Find where the given text appears and provide that cell's center as (x, y) coordinate. 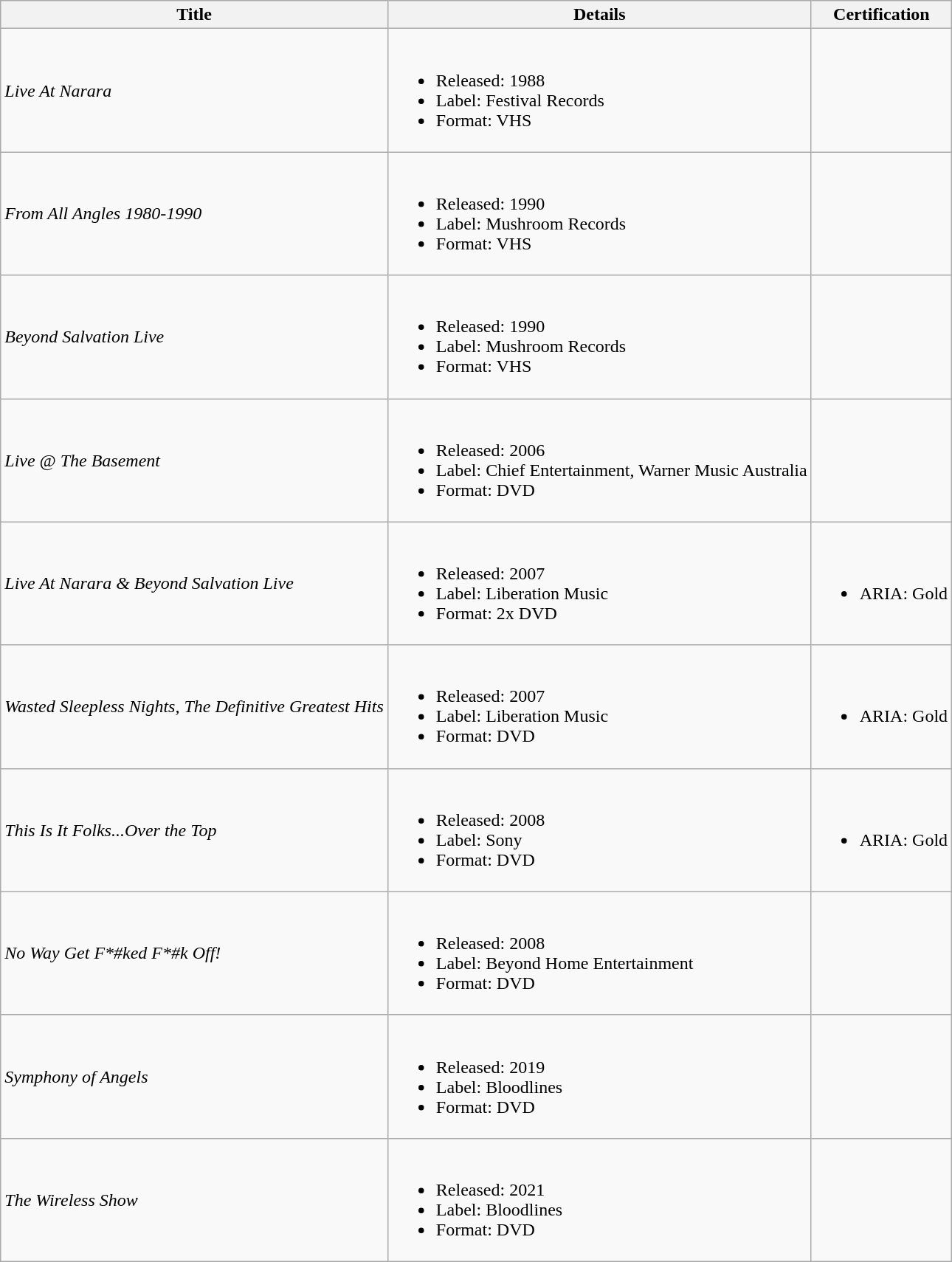
No Way Get F*#ked F*#k Off! (195, 954)
Live At Narara & Beyond Salvation Live (195, 583)
From All Angles 1980-1990 (195, 214)
Released: 2007Label: Liberation MusicFormat: DVD (599, 707)
The Wireless Show (195, 1200)
Beyond Salvation Live (195, 337)
Released: 1988Label: Festival RecordsFormat: VHS (599, 90)
Released: 2007Label: Liberation MusicFormat: 2x DVD (599, 583)
Wasted Sleepless Nights, The Definitive Greatest Hits (195, 707)
Released: 2006Label: Chief Entertainment, Warner Music AustraliaFormat: DVD (599, 461)
This Is It Folks...Over the Top (195, 830)
Released: 2021Label: BloodlinesFormat: DVD (599, 1200)
Certification (881, 15)
Title (195, 15)
Released: 2019Label: BloodlinesFormat: DVD (599, 1076)
Symphony of Angels (195, 1076)
Released: 2008Label: Beyond Home EntertainmentFormat: DVD (599, 954)
Details (599, 15)
Released: 2008Label: SonyFormat: DVD (599, 830)
Live At Narara (195, 90)
Live @ The Basement (195, 461)
